Identify which cell holds the provided text, then report its [X, Y] central coordinate. 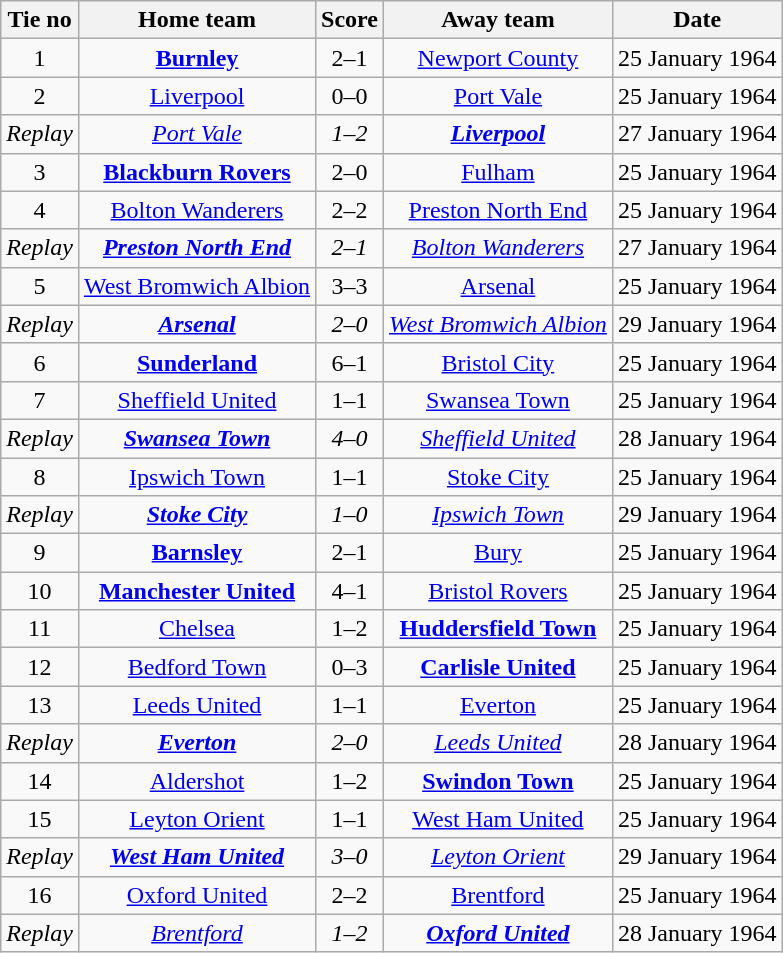
Carlisle United [498, 667]
8 [40, 477]
0–0 [350, 96]
2 [40, 96]
Fulham [498, 172]
7 [40, 400]
4–1 [350, 591]
6–1 [350, 362]
Bristol Rovers [498, 591]
4 [40, 210]
10 [40, 591]
0–3 [350, 667]
3 [40, 172]
13 [40, 705]
Bristol City [498, 362]
3–3 [350, 286]
Tie no [40, 20]
15 [40, 819]
Score [350, 20]
Swindon Town [498, 781]
16 [40, 895]
Blackburn Rovers [196, 172]
Manchester United [196, 591]
14 [40, 781]
6 [40, 362]
Away team [498, 20]
5 [40, 286]
9 [40, 553]
Home team [196, 20]
1 [40, 58]
12 [40, 667]
Date [697, 20]
Sunderland [196, 362]
Newport County [498, 58]
Burnley [196, 58]
Bury [498, 553]
4–0 [350, 438]
11 [40, 629]
3–0 [350, 857]
Chelsea [196, 629]
Aldershot [196, 781]
Barnsley [196, 553]
1–0 [350, 515]
Huddersfield Town [498, 629]
Bedford Town [196, 667]
